Return [X, Y] of the center of cell containing provided text 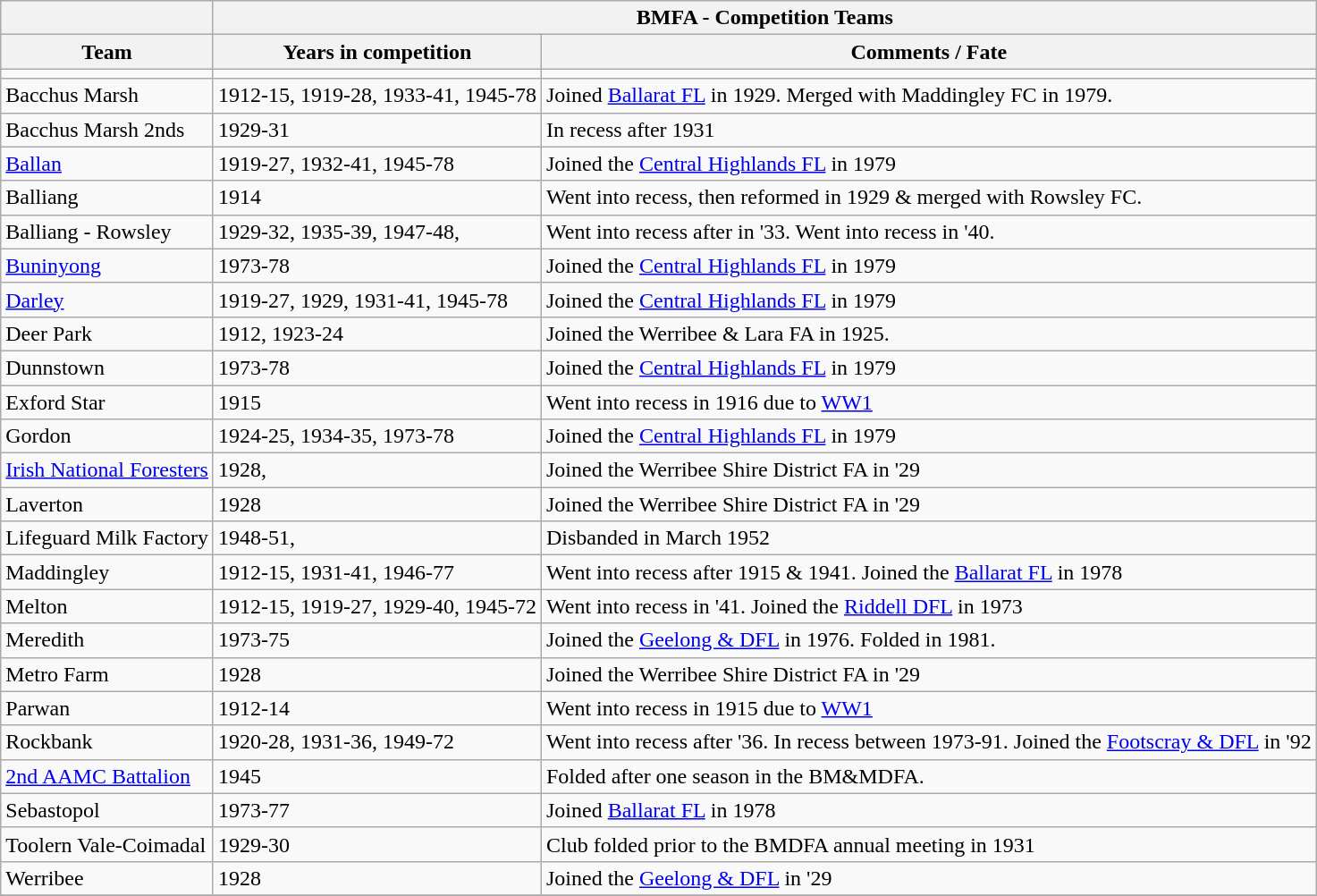
Joined Ballarat FL in 1978 [928, 810]
1915 [377, 402]
Sebastopol [107, 810]
1912, 1923-24 [377, 334]
Folded after one season in the BM&MDFA. [928, 776]
1929-30 [377, 844]
Went into recess in '41. Joined the Riddell DFL in 1973 [928, 606]
Joined the Geelong & DFL in '29 [928, 878]
1912-15, 1919-27, 1929-40, 1945-72 [377, 606]
Melton [107, 606]
Rockbank [107, 742]
Years in competition [377, 52]
Darley [107, 300]
Buninyong [107, 266]
1973-77 [377, 810]
Went into recess, then reformed in 1929 & merged with Rowsley FC. [928, 198]
1912-15, 1931-41, 1946-77 [377, 572]
1920-28, 1931-36, 1949-72 [377, 742]
BMFA - Competition Teams [764, 18]
Bacchus Marsh [107, 96]
In recess after 1931 [928, 130]
2nd AAMC Battalion [107, 776]
Went into recess in 1916 due to WW1 [928, 402]
Went into recess after '36. In recess between 1973-91. Joined the Footscray & DFL in '92 [928, 742]
1928, [377, 470]
1948-51, [377, 538]
Ballan [107, 164]
Went into recess in 1915 due to WW1 [928, 708]
1914 [377, 198]
Meredith [107, 640]
Maddingley [107, 572]
1929-31 [377, 130]
Balliang [107, 198]
Disbanded in March 1952 [928, 538]
Irish National Foresters [107, 470]
Team [107, 52]
Deer Park [107, 334]
Bacchus Marsh 2nds [107, 130]
1929-32, 1935-39, 1947-48, [377, 232]
Balliang - Rowsley [107, 232]
Werribee [107, 878]
1924-25, 1934-35, 1973-78 [377, 436]
1919-27, 1932-41, 1945-78 [377, 164]
1919-27, 1929, 1931-41, 1945-78 [377, 300]
Parwan [107, 708]
Joined Ballarat FL in 1929. Merged with Maddingley FC in 1979. [928, 96]
Joined the Werribee & Lara FA in 1925. [928, 334]
Went into recess after in '33. Went into recess in '40. [928, 232]
Gordon [107, 436]
Joined the Geelong & DFL in 1976. Folded in 1981. [928, 640]
Metro Farm [107, 674]
1945 [377, 776]
Lifeguard Milk Factory [107, 538]
Comments / Fate [928, 52]
1973-75 [377, 640]
Exford Star [107, 402]
1912-15, 1919-28, 1933-41, 1945-78 [377, 96]
Toolern Vale-Coimadal [107, 844]
1912-14 [377, 708]
Club folded prior to the BMDFA annual meeting in 1931 [928, 844]
Laverton [107, 504]
Went into recess after 1915 & 1941. Joined the Ballarat FL in 1978 [928, 572]
Dunnstown [107, 368]
